Provide the [X, Y] coordinate of the cell's center where the given text is located.  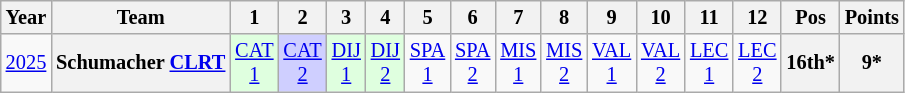
LEC1 [709, 63]
Pos [810, 17]
Schumacher CLRT [140, 63]
Year [26, 17]
2 [302, 17]
SPA2 [472, 63]
Points [872, 17]
3 [346, 17]
CAT2 [302, 63]
6 [472, 17]
Team [140, 17]
16th* [810, 63]
SPA1 [428, 63]
7 [518, 17]
9 [612, 17]
4 [386, 17]
DIJ2 [386, 63]
1 [254, 17]
LEC2 [757, 63]
5 [428, 17]
MIS2 [564, 63]
MIS1 [518, 63]
DIJ1 [346, 63]
VAL2 [660, 63]
8 [564, 17]
9* [872, 63]
2025 [26, 63]
11 [709, 17]
VAL1 [612, 63]
12 [757, 17]
10 [660, 17]
CAT1 [254, 63]
